Determine the (x, y) coordinate at the center of the cell enclosing the given text.  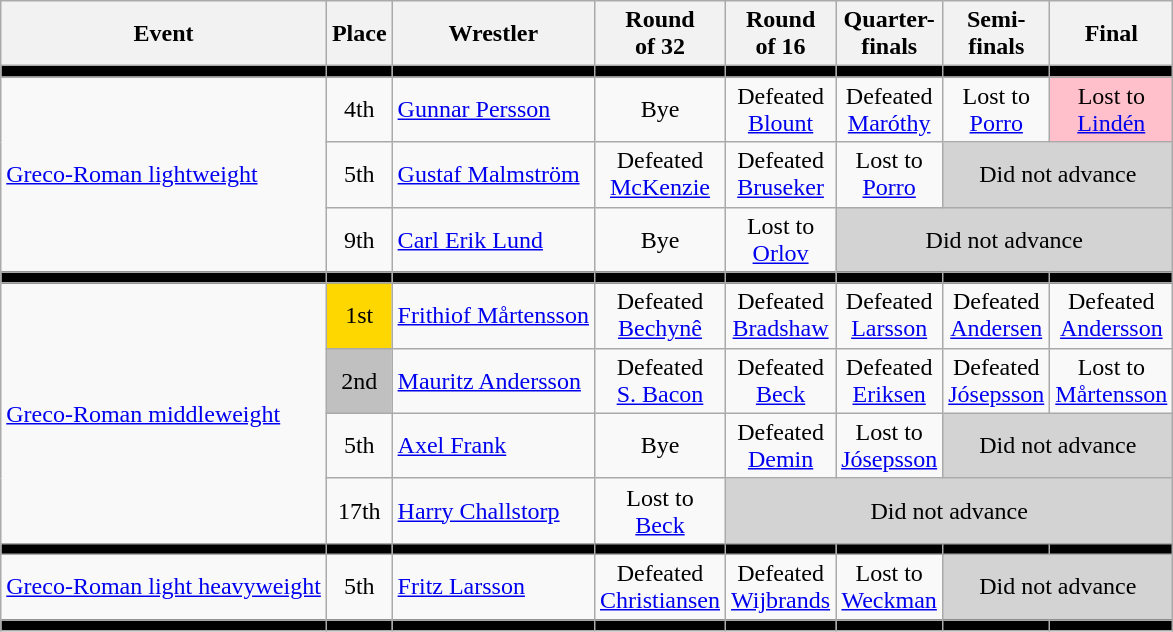
Harry Challstorp (493, 510)
Gustaf Malmström (493, 174)
Quarter-finals (890, 34)
Fritz Larsson (493, 586)
Carl Erik Lund (493, 240)
Lost to Weckman (890, 586)
Defeated Andersen (996, 316)
Defeated S. Bacon (660, 380)
Gunnar Persson (493, 110)
Round of 32 (660, 34)
Lost to Beck (660, 510)
Defeated Christiansen (660, 586)
Mauritz Andersson (493, 380)
Defeated Maróthy (890, 110)
Final (1112, 34)
1st (359, 316)
Greco-Roman light heavyweight (164, 586)
Defeated Bechynê (660, 316)
Defeated Bruseker (781, 174)
Frithiof Mårtensson (493, 316)
2nd (359, 380)
9th (359, 240)
Wrestler (493, 34)
Defeated Demin (781, 446)
Defeated Larsson (890, 316)
Axel Frank (493, 446)
Lost to Jósepsson (890, 446)
Defeated Wijbrands (781, 586)
Defeated Andersson (1112, 316)
17th (359, 510)
Semi-finals (996, 34)
Greco-Roman lightweight (164, 174)
4th (359, 110)
Lost to Lindén (1112, 110)
Round of 16 (781, 34)
Defeated Bradshaw (781, 316)
Event (164, 34)
Defeated Blount (781, 110)
Defeated Jósepsson (996, 380)
Lost to Orlov (781, 240)
Defeated Eriksen (890, 380)
Lost to Mårtensson (1112, 380)
Defeated McKenzie (660, 174)
Place (359, 34)
Defeated Beck (781, 380)
Greco-Roman middleweight (164, 413)
